Scan for the cell matching the given text and deliver its [x, y] coordinate at center. 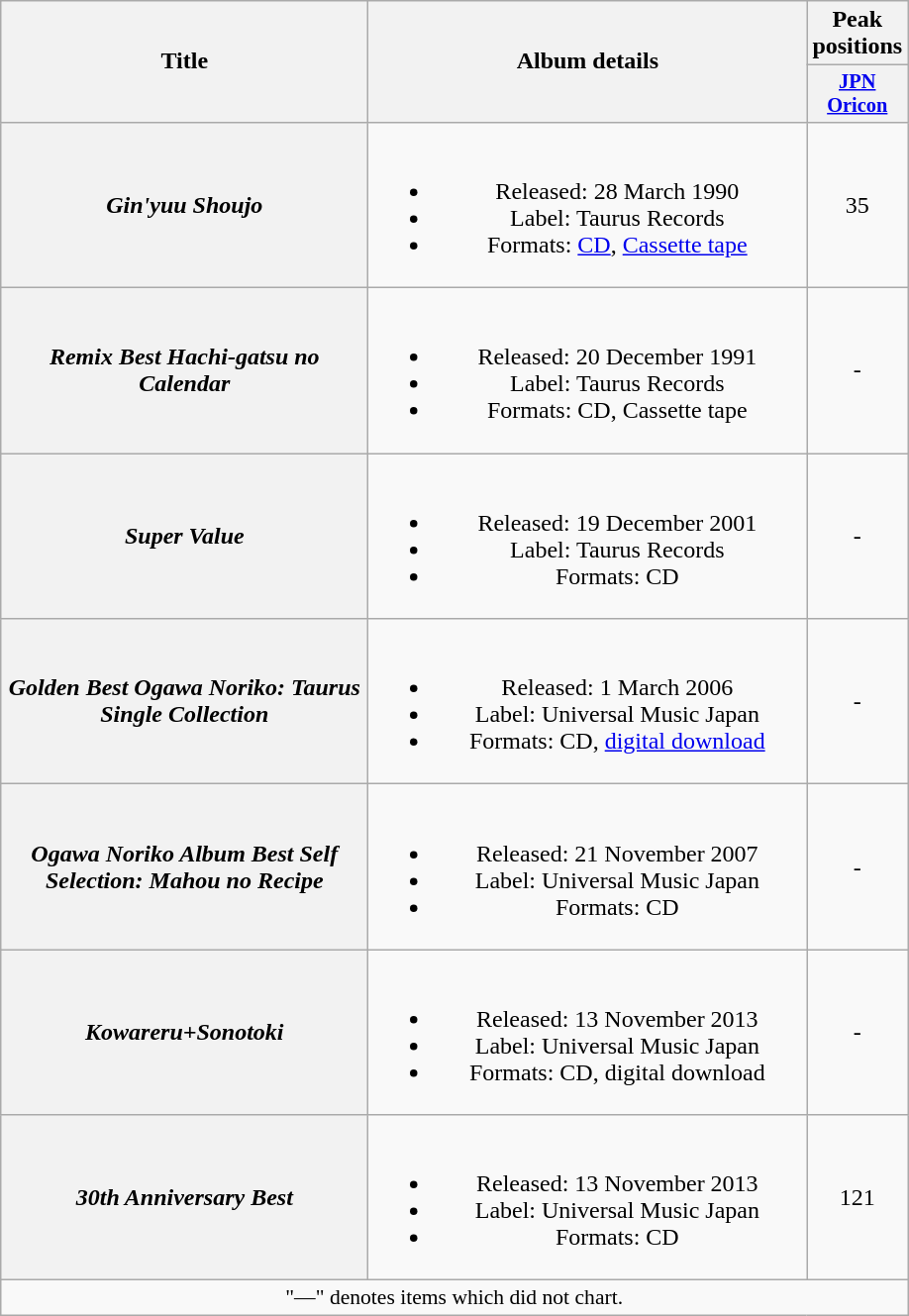
Ogawa Noriko Album Best Self Selection: Mahou no Recipe [184, 867]
Album details [588, 61]
Released: 19 December 2001Label: Taurus RecordsFormats: CD [588, 537]
"—" denotes items which did not chart. [454, 1298]
Released: 1 March 2006Label: Universal Music JapanFormats: CD, digital download [588, 701]
Released: 13 November 2013Label: Universal Music JapanFormats: CD [588, 1198]
Released: 28 March 1990Label: Taurus RecordsFormats: CD, Cassette tape [588, 204]
JPNOricon [858, 94]
Peak positions [858, 34]
Released: 20 December 1991Label: Taurus RecordsFormats: CD, Cassette tape [588, 370]
121 [858, 1198]
Title [184, 61]
35 [858, 204]
Golden Best Ogawa Noriko: Taurus Single Collection [184, 701]
Kowareru+Sonotoki [184, 1032]
30th Anniversary Best [184, 1198]
Super Value [184, 537]
Remix Best Hachi-gatsu no Calendar [184, 370]
Gin'yuu Shoujo [184, 204]
Released: 21 November 2007Label: Universal Music JapanFormats: CD [588, 867]
Released: 13 November 2013Label: Universal Music JapanFormats: CD, digital download [588, 1032]
